Locate the cell with the specified text and output its (X, Y) center coordinate. 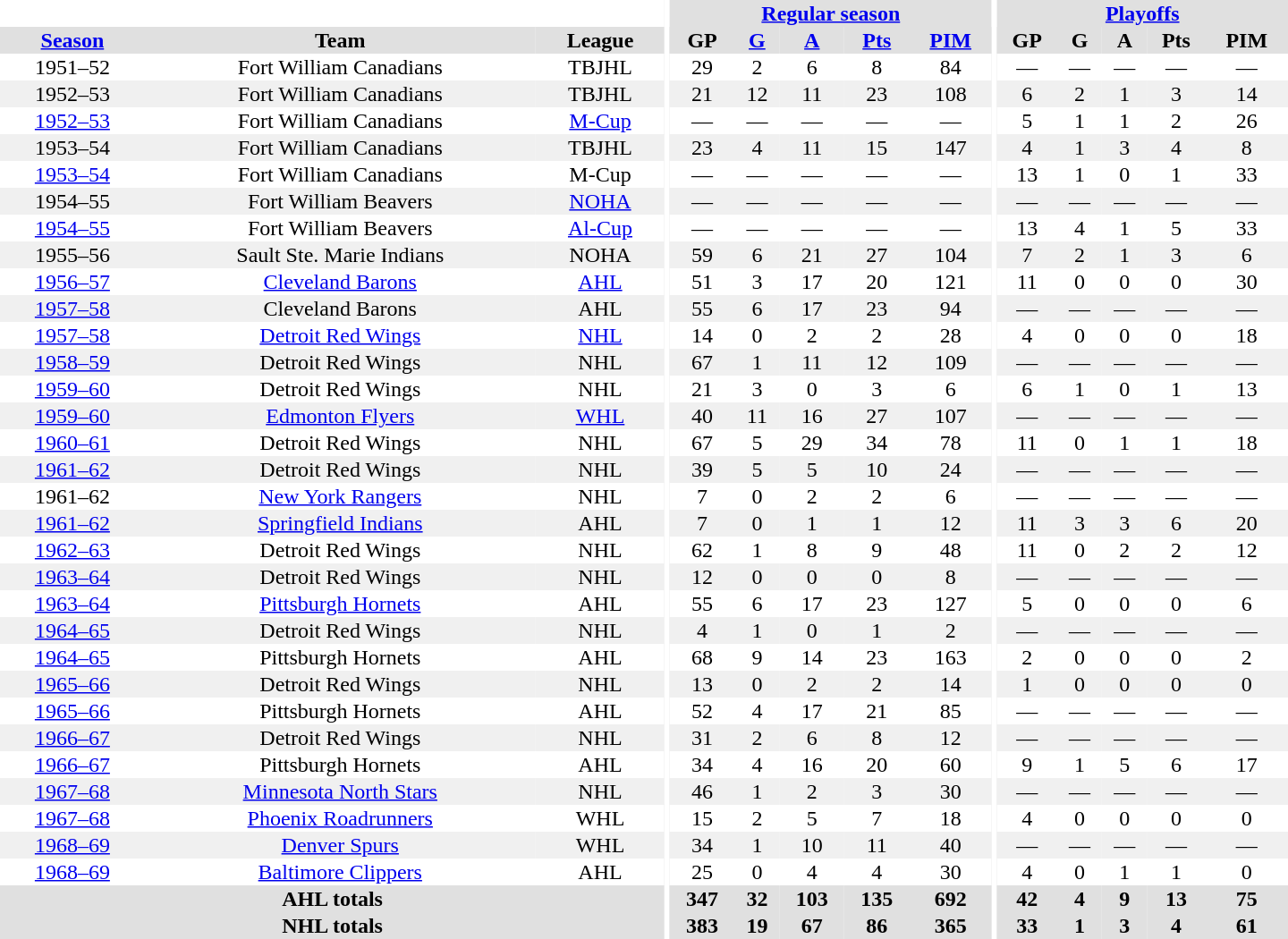
1955–56 (72, 255)
New York Rangers (340, 496)
108 (951, 94)
84 (951, 67)
347 (703, 899)
1956–57 (72, 282)
86 (877, 926)
Season (72, 40)
121 (951, 282)
39 (703, 469)
107 (951, 416)
1958–59 (72, 362)
Springfield Indians (340, 523)
52 (703, 711)
1962–63 (72, 550)
19 (757, 926)
32 (757, 899)
60 (951, 765)
78 (951, 443)
68 (703, 657)
31 (703, 738)
Edmonton Flyers (340, 416)
94 (951, 309)
Regular season (831, 13)
59 (703, 255)
42 (1027, 899)
692 (951, 899)
26 (1247, 121)
85 (951, 711)
61 (1247, 926)
Minnesota North Stars (340, 791)
163 (951, 657)
Denver Spurs (340, 845)
365 (951, 926)
147 (951, 148)
48 (951, 550)
Phoenix Roadrunners (340, 818)
25 (703, 872)
24 (951, 469)
103 (812, 899)
1951–52 (72, 67)
383 (703, 926)
AHL totals (333, 899)
Playoffs (1142, 13)
28 (951, 335)
135 (877, 899)
127 (951, 604)
Sault Ste. Marie Indians (340, 255)
109 (951, 362)
75 (1247, 899)
Team (340, 40)
51 (703, 282)
Baltimore Clippers (340, 872)
62 (703, 550)
NHL totals (333, 926)
1960–61 (72, 443)
League (600, 40)
Al-Cup (600, 228)
46 (703, 791)
104 (951, 255)
